Return [X, Y] of the center of cell containing provided text 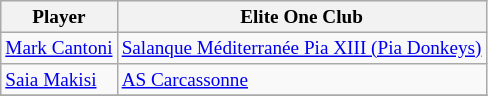
Player [59, 17]
Elite One Club [302, 17]
Saia Makisi [59, 80]
AS Carcassonne [302, 80]
Mark Cantoni [59, 48]
Salanque Méditerranée Pia XIII (Pia Donkeys) [302, 48]
